Scan for the cell matching the given text and deliver its [X, Y] coordinate at center. 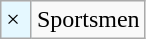
Sportsmen [88, 20]
× [16, 20]
